Return the [x, y] coordinate for the center point of the cell that contains the specified text.  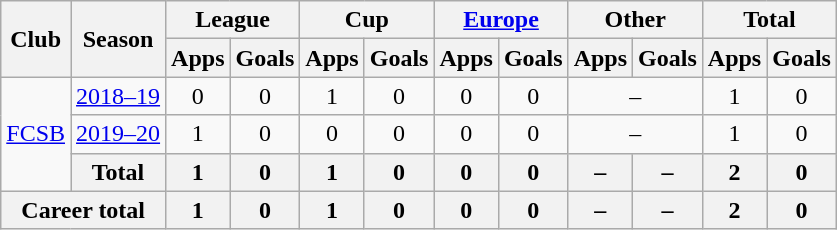
Cup [367, 20]
Season [118, 39]
2018–19 [118, 96]
2019–20 [118, 134]
Europe [501, 20]
Other [635, 20]
FCSB [36, 134]
Career total [84, 210]
League [233, 20]
Club [36, 39]
